Return the [x, y] coordinate for the center point of the cell that contains the specified text.  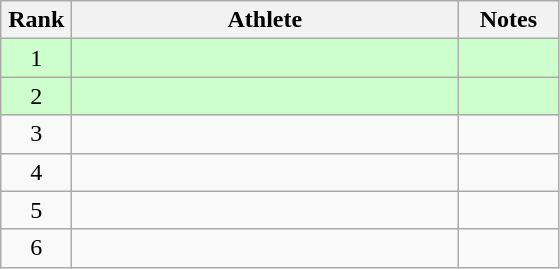
6 [36, 248]
2 [36, 96]
4 [36, 172]
3 [36, 134]
Rank [36, 20]
1 [36, 58]
5 [36, 210]
Athlete [265, 20]
Notes [508, 20]
